Extract the (x, y) coordinate from the center of the cell holding the provided text.  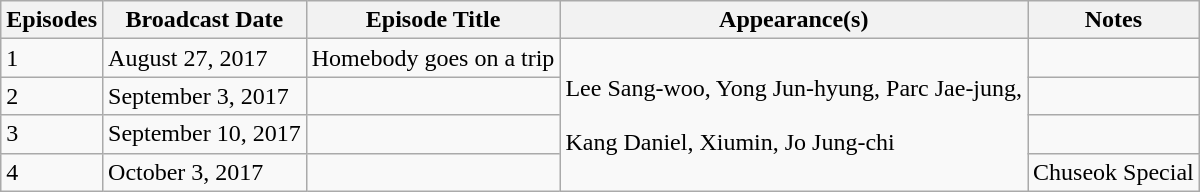
Chuseok Special (1114, 172)
1 (52, 58)
Appearance(s) (794, 20)
Broadcast Date (205, 20)
Episodes (52, 20)
2 (52, 96)
Lee Sang-woo, Yong Jun-hyung, Parc Jae-jung,Kang Daniel, Xiumin, Jo Jung-chi (794, 115)
Notes (1114, 20)
September 3, 2017 (205, 96)
3 (52, 134)
4 (52, 172)
August 27, 2017 (205, 58)
Homebody goes on a trip (433, 58)
Episode Title (433, 20)
September 10, 2017 (205, 134)
October 3, 2017 (205, 172)
